Identify which cell holds the provided text, then report its [x, y] central coordinate. 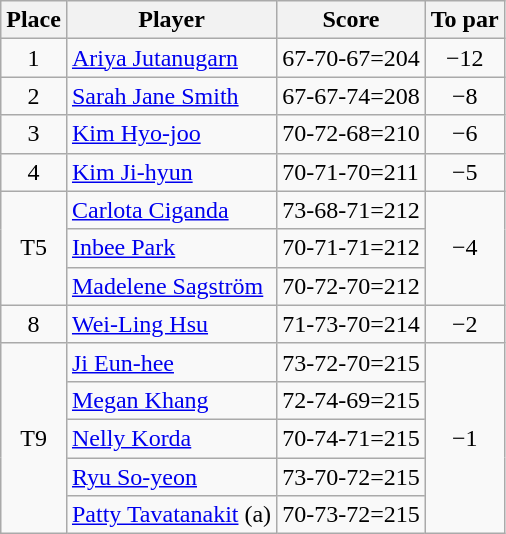
73-70-72=215 [352, 477]
Place [34, 20]
72-74-69=215 [352, 400]
T9 [34, 438]
Ariya Jutanugarn [171, 58]
Madelene Sagström [171, 286]
T5 [34, 248]
−4 [464, 248]
−6 [464, 134]
70-72-70=212 [352, 286]
Inbee Park [171, 248]
Score [352, 20]
To par [464, 20]
70-73-72=215 [352, 515]
4 [34, 172]
−5 [464, 172]
−12 [464, 58]
Patty Tavatanakit (a) [171, 515]
Kim Hyo-joo [171, 134]
70-72-68=210 [352, 134]
2 [34, 96]
−1 [464, 438]
−8 [464, 96]
Kim Ji-hyun [171, 172]
Ji Eun-hee [171, 362]
71-73-70=214 [352, 324]
8 [34, 324]
Player [171, 20]
3 [34, 134]
73-68-71=212 [352, 210]
−2 [464, 324]
70-71-70=211 [352, 172]
67-67-74=208 [352, 96]
73-72-70=215 [352, 362]
1 [34, 58]
70-74-71=215 [352, 438]
Carlota Ciganda [171, 210]
Sarah Jane Smith [171, 96]
Wei-Ling Hsu [171, 324]
67-70-67=204 [352, 58]
Ryu So-yeon [171, 477]
Megan Khang [171, 400]
Nelly Korda [171, 438]
70-71-71=212 [352, 248]
